Pinpoint the cell where the given text exists, returning its [X, Y] midpoint coordinate. 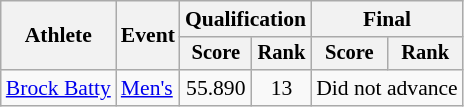
Event [148, 36]
Qualification [246, 19]
Athlete [58, 36]
55.890 [216, 88]
Did not advance [387, 88]
Brock Batty [58, 88]
Final [387, 19]
13 [282, 88]
Men's [148, 88]
